Return the (X, Y) coordinate for the center point of the cell that contains the specified text.  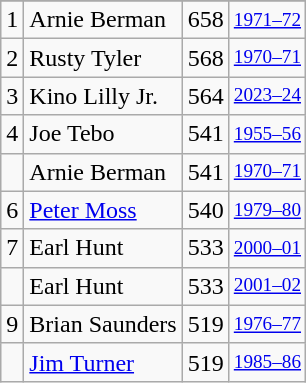
1976–77 (267, 324)
1979–80 (267, 210)
2001–02 (267, 286)
564 (206, 96)
6 (12, 210)
Peter Moss (103, 210)
2023–24 (267, 96)
Joe Tebo (103, 134)
568 (206, 58)
2000–01 (267, 248)
9 (12, 324)
658 (206, 20)
2 (12, 58)
3 (12, 96)
540 (206, 210)
1985–86 (267, 362)
1955–56 (267, 134)
Jim Turner (103, 362)
Rusty Tyler (103, 58)
7 (12, 248)
1971–72 (267, 20)
Brian Saunders (103, 324)
Kino Lilly Jr. (103, 96)
4 (12, 134)
1 (12, 20)
